Determine the (x, y) coordinate at the center of the cell enclosing the given text.  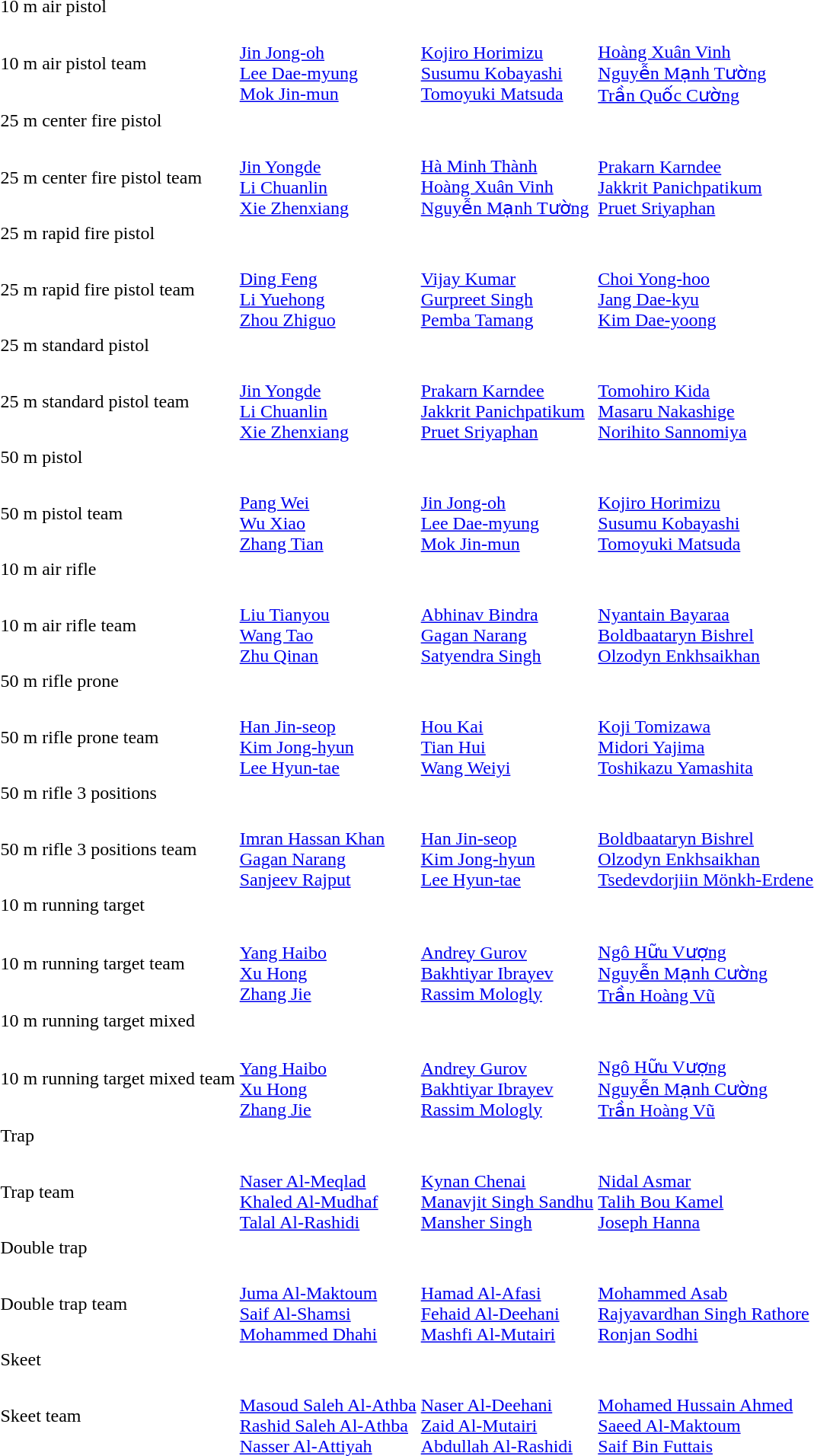
Liu TianyouWang TaoZhu Qinan (327, 626)
Ding FengLi YuehongZhou Zhiguo (327, 289)
Prakarn KarndeeJakkrit PanichpatikumPruet Sriyaphan (507, 402)
Imran Hassan KhanGagan NarangSanjeev Rajput (327, 850)
Naser Al-MeqladKhaled Al-MudhafTalal Al-Rashidi (327, 1193)
Pang WeiWu XiaoZhang Tian (327, 513)
Juma Al-MaktoumSaif Al-ShamsiMohammed Dhahi (327, 1304)
Vijay KumarGurpreet SinghPemba Tamang (507, 289)
Abhinav BindraGagan NarangSatyendra Singh (507, 626)
Hamad Al-AfasiFehaid Al-DeehaniMashfi Al-Mutairi (507, 1304)
Hou KaiTian HuiWang Weiyi (507, 737)
Kynan ChenaiManavjit Singh SandhuMansher Singh (507, 1193)
Hà Minh ThànhHoàng Xuân VinhNguyễn Mạnh Tường (507, 177)
Kojiro HorimizuSusumu KobayashiTomoyuki Matsuda (507, 63)
